Output the [x, y] coordinate of the center of the cell containing the given text.  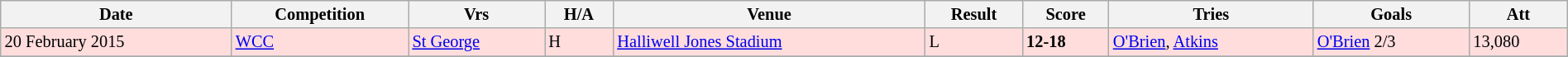
Result [974, 14]
Att [1518, 14]
O'Brien, Atkins [1211, 42]
Venue [769, 14]
13,080 [1518, 42]
O'Brien 2/3 [1391, 42]
St George [476, 42]
Goals [1391, 14]
WCC [320, 42]
12-18 [1065, 42]
Score [1065, 14]
20 February 2015 [116, 42]
H [579, 42]
H/A [579, 14]
L [974, 42]
Date [116, 14]
Tries [1211, 14]
Competition [320, 14]
Vrs [476, 14]
Halliwell Jones Stadium [769, 42]
